Find where the given text appears and provide that cell's center as [x, y] coordinate. 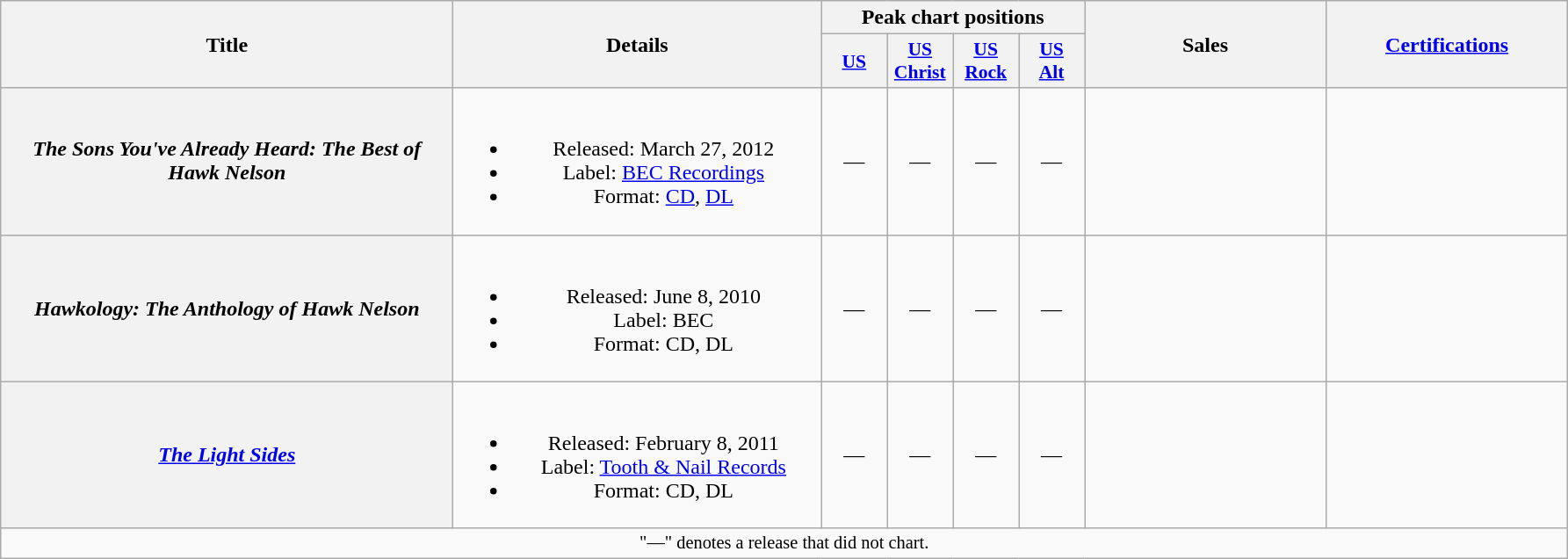
The Sons You've Already Heard: The Best of Hawk Nelson [227, 162]
Hawkology: The Anthology of Hawk Nelson [227, 308]
USRock [986, 62]
Released: March 27, 2012Label: BEC RecordingsFormat: CD, DL [638, 162]
Sales [1205, 44]
Title [227, 44]
USAlt [1052, 62]
"—" denotes a release that did not chart. [784, 543]
Peak chart positions [953, 18]
USChrist [921, 62]
Details [638, 44]
Certifications [1448, 44]
The Light Sides [227, 455]
Released: June 8, 2010Label: BECFormat: CD, DL [638, 308]
US [854, 62]
Released: February 8, 2011Label: Tooth & Nail RecordsFormat: CD, DL [638, 455]
